Return (X, Y) of the center of cell containing provided text 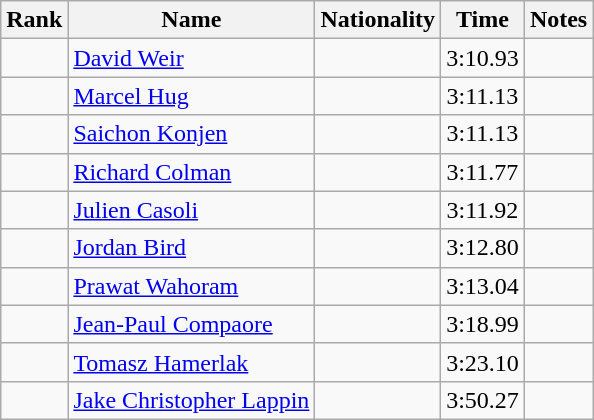
Julien Casoli (192, 210)
Name (192, 20)
3:50.27 (483, 400)
Richard Colman (192, 172)
3:18.99 (483, 324)
3:13.04 (483, 286)
3:23.10 (483, 362)
Jake Christopher Lappin (192, 400)
Jean-Paul Compaore (192, 324)
Marcel Hug (192, 96)
3:10.93 (483, 58)
Jordan Bird (192, 248)
Notes (558, 20)
Rank (34, 20)
Saichon Konjen (192, 134)
David Weir (192, 58)
3:11.92 (483, 210)
Prawat Wahoram (192, 286)
Time (483, 20)
Nationality (378, 20)
3:11.77 (483, 172)
3:12.80 (483, 248)
Tomasz Hamerlak (192, 362)
